Output the [X, Y] coordinate of the center of the cell containing the given text.  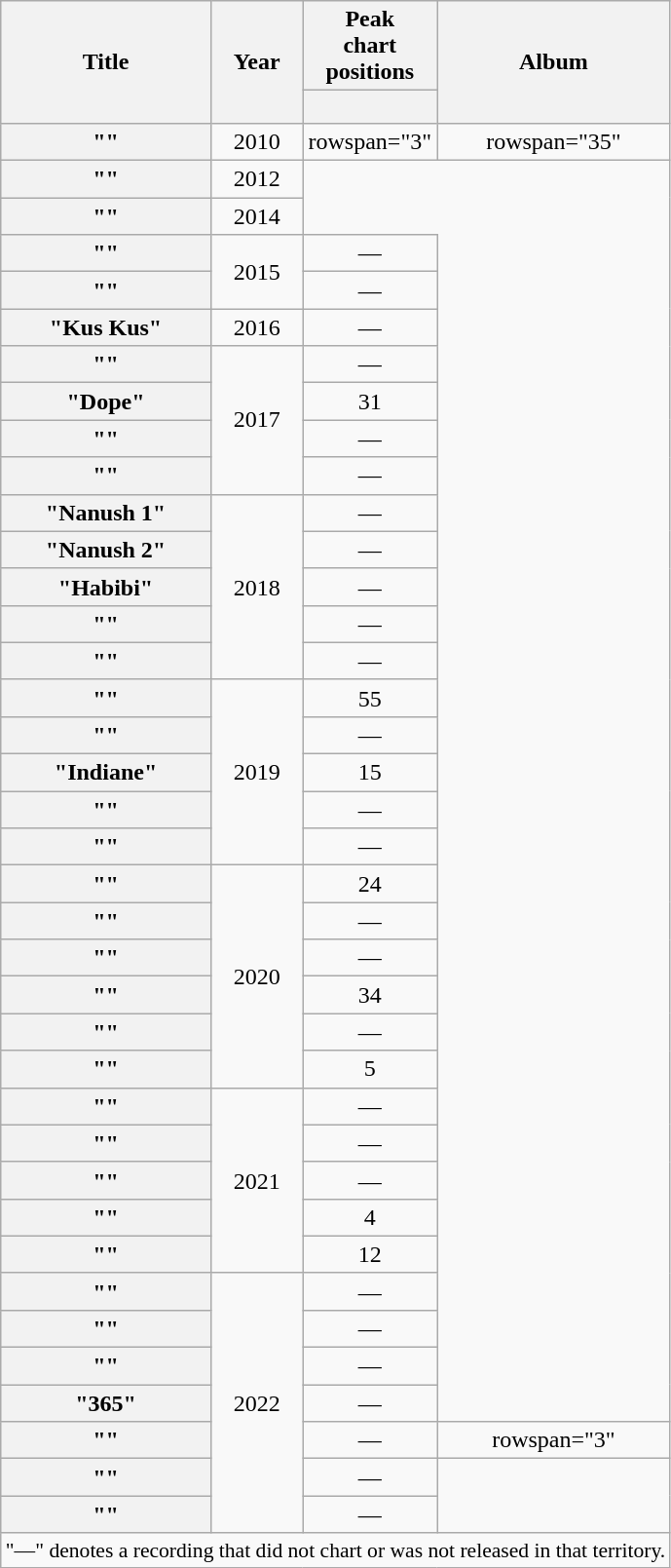
"Indiane" [106, 773]
Title [106, 62]
2021 [257, 1180]
"Habibi" [106, 587]
2018 [257, 587]
Album [553, 62]
Year [257, 62]
55 [370, 698]
24 [370, 884]
"Nanush 1" [106, 513]
Peakchartpositions [370, 46]
"365" [106, 1403]
2016 [257, 327]
2019 [257, 772]
2010 [257, 141]
31 [370, 402]
34 [370, 995]
2012 [257, 179]
15 [370, 773]
2022 [257, 1402]
"Nanush 2" [106, 550]
2015 [257, 272]
12 [370, 1254]
"Kus Kus" [106, 327]
2017 [257, 420]
2020 [257, 976]
5 [370, 1069]
"Dope" [106, 402]
4 [370, 1217]
"—" denotes a recording that did not chart or was not released in that territory. [336, 1550]
2014 [257, 216]
rowspan="35" [553, 141]
